Identify which cell holds the provided text, then report its (x, y) central coordinate. 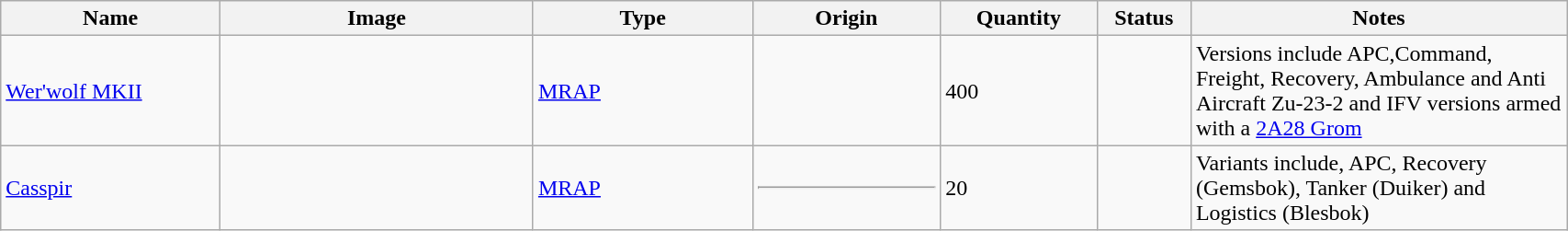
Status (1144, 18)
Origin (847, 18)
20 (1019, 188)
Notes (1378, 18)
Versions include APC,Command, Freight, Recovery, Ambulance and Anti Aircraft Zu-23-2 and IFV versions armed with a 2A28 Grom (1378, 90)
Type (643, 18)
Wer'wolf MKII (110, 90)
400 (1019, 90)
Image (377, 18)
Name (110, 18)
Variants include, APC, Recovery (Gemsbok), Tanker (Duiker) and Logistics (Blesbok) (1378, 188)
Quantity (1019, 18)
Casspir (110, 188)
